Extract the (X, Y) coordinate from the center of the cell holding the provided text.  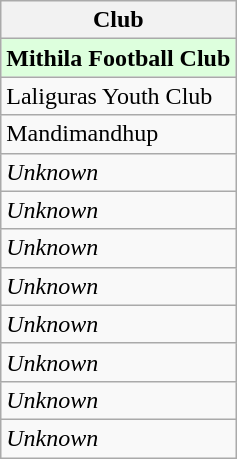
Mithila Football Club (118, 58)
Laliguras Youth Club (118, 96)
Mandimandhup (118, 134)
Club (118, 20)
